From the cell containing the given text, extract its center point as (X, Y) coordinate. 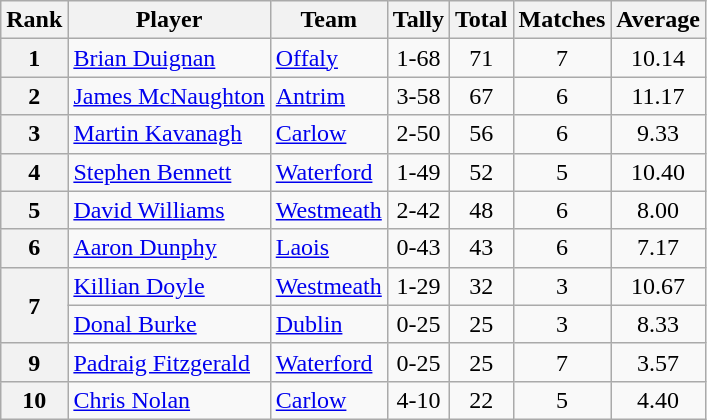
Martin Kavanagh (169, 134)
9 (34, 362)
52 (482, 172)
9.33 (658, 134)
1 (34, 58)
8.33 (658, 324)
Dublin (328, 324)
2-42 (418, 210)
1-29 (418, 286)
Average (658, 20)
10 (34, 400)
Tally (418, 20)
3-58 (418, 96)
10.40 (658, 172)
Donal Burke (169, 324)
Antrim (328, 96)
Killian Doyle (169, 286)
48 (482, 210)
32 (482, 286)
Rank (34, 20)
Team (328, 20)
71 (482, 58)
3.57 (658, 362)
43 (482, 248)
1-68 (418, 58)
11.17 (658, 96)
4-10 (418, 400)
Chris Nolan (169, 400)
Matches (562, 20)
James McNaughton (169, 96)
7.17 (658, 248)
2-50 (418, 134)
4.40 (658, 400)
22 (482, 400)
1-49 (418, 172)
2 (34, 96)
10.14 (658, 58)
David Williams (169, 210)
Total (482, 20)
8.00 (658, 210)
Player (169, 20)
Brian Duignan (169, 58)
67 (482, 96)
10.67 (658, 286)
Padraig Fitzgerald (169, 362)
4 (34, 172)
Stephen Bennett (169, 172)
Offaly (328, 58)
0-43 (418, 248)
Laois (328, 248)
56 (482, 134)
Aaron Dunphy (169, 248)
